From the cell containing the given text, extract its center point as (x, y) coordinate. 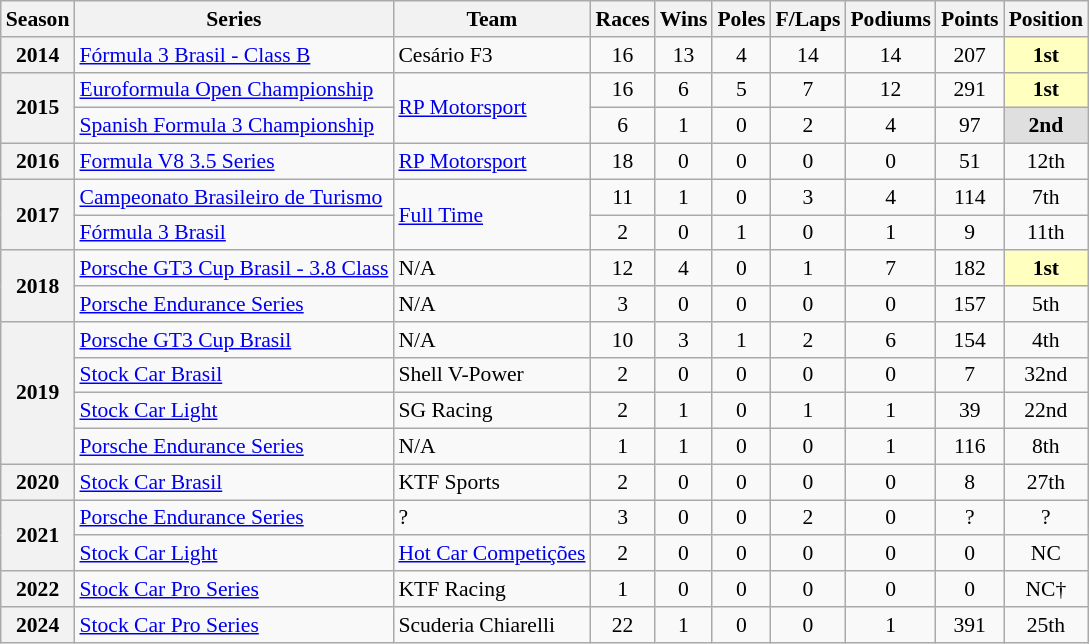
27th (1046, 482)
Fórmula 3 Brasil (234, 233)
Cesário F3 (492, 55)
22nd (1046, 411)
5th (1046, 304)
NC† (1046, 589)
Scuderia Chiarelli (492, 625)
32nd (1046, 375)
2022 (38, 589)
11th (1046, 233)
114 (970, 197)
13 (684, 55)
10 (623, 340)
11 (623, 197)
8 (970, 482)
Formula V8 3.5 Series (234, 162)
2nd (1046, 126)
Team (492, 19)
Position (1046, 19)
2014 (38, 55)
Porsche GT3 Cup Brasil (234, 340)
2017 (38, 214)
Porsche GT3 Cup Brasil - 3.8 Class (234, 269)
2024 (38, 625)
22 (623, 625)
Wins (684, 19)
Campeonato Brasileiro de Turismo (234, 197)
51 (970, 162)
157 (970, 304)
8th (1046, 447)
7th (1046, 197)
4th (1046, 340)
KTF Sports (492, 482)
2018 (38, 286)
Races (623, 19)
2020 (38, 482)
18 (623, 162)
39 (970, 411)
KTF Racing (492, 589)
25th (1046, 625)
Podiums (890, 19)
9 (970, 233)
Spanish Formula 3 Championship (234, 126)
182 (970, 269)
Poles (741, 19)
SG Racing (492, 411)
2021 (38, 536)
154 (970, 340)
Series (234, 19)
Season (38, 19)
Full Time (492, 214)
391 (970, 625)
5 (741, 90)
Points (970, 19)
NC (1046, 554)
Shell V-Power (492, 375)
2016 (38, 162)
2019 (38, 393)
12th (1046, 162)
Fórmula 3 Brasil - Class B (234, 55)
207 (970, 55)
Euroformula Open Championship (234, 90)
Hot Car Competições (492, 554)
F/Laps (808, 19)
97 (970, 126)
2015 (38, 108)
291 (970, 90)
116 (970, 447)
